Pinpoint the cell where the given text exists, returning its (x, y) midpoint coordinate. 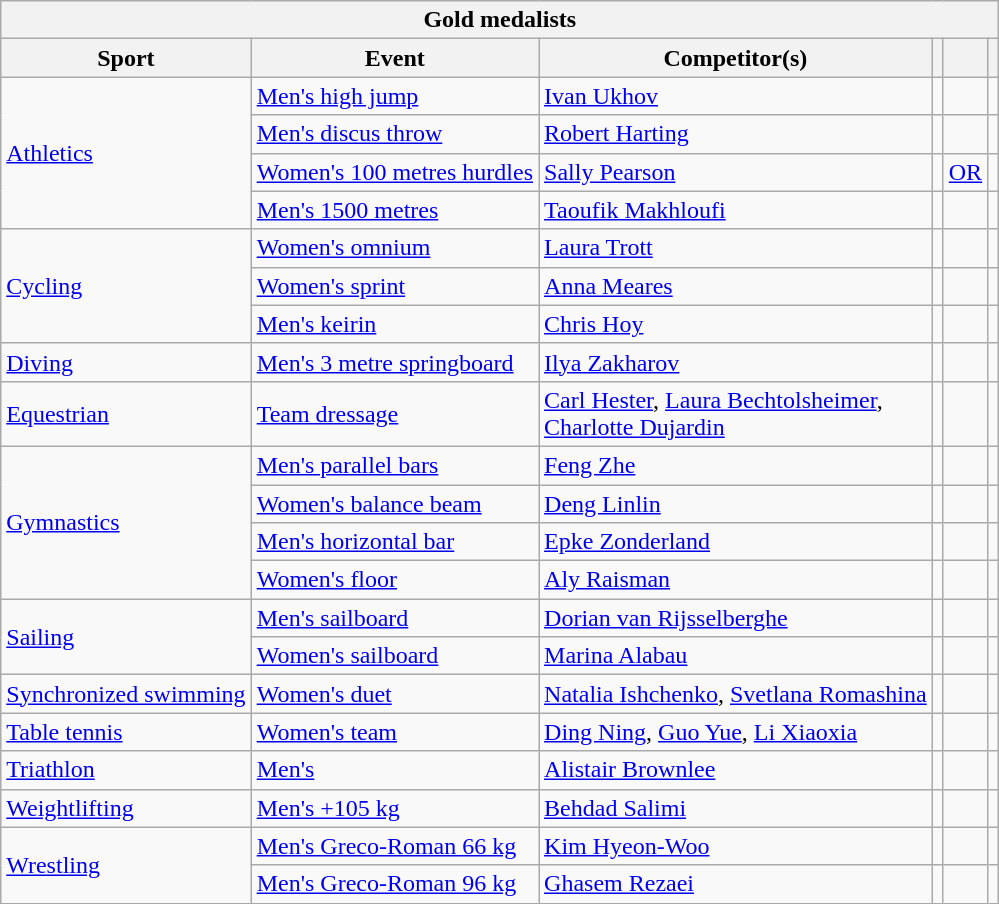
Sally Pearson (736, 172)
Women's sailboard (394, 656)
Competitor(s) (736, 58)
Anna Meares (736, 286)
Women's omnium (394, 248)
Ghasem Rezaei (736, 884)
Marina Alabau (736, 656)
Athletics (126, 153)
Event (394, 58)
Laura Trott (736, 248)
Men's discus throw (394, 134)
Synchronized swimming (126, 694)
Wrestling (126, 865)
Diving (126, 362)
Table tennis (126, 732)
Sailing (126, 637)
Taoufik Makhloufi (736, 210)
OR (965, 172)
Team dressage (394, 414)
Behdad Salimi (736, 808)
Women's floor (394, 580)
Epke Zonderland (736, 542)
Women's 100 metres hurdles (394, 172)
Men's 3 metre springboard (394, 362)
Men's high jump (394, 96)
Women's balance beam (394, 503)
Gymnastics (126, 522)
Dorian van Rijsselberghe (736, 618)
Alistair Brownlee (736, 770)
Women's sprint (394, 286)
Triathlon (126, 770)
Men's horizontal bar (394, 542)
Men's keirin (394, 324)
Ivan Ukhov (736, 96)
Women's duet (394, 694)
Feng Zhe (736, 465)
Kim Hyeon-Woo (736, 846)
Men's +105 kg (394, 808)
Men's (394, 770)
Deng Linlin (736, 503)
Carl Hester, Laura Bechtolsheimer,Charlotte Dujardin (736, 414)
Men's Greco-Roman 66 kg (394, 846)
Weightlifting (126, 808)
Robert Harting (736, 134)
Ilya Zakharov (736, 362)
Ding Ning, Guo Yue, Li Xiaoxia (736, 732)
Chris Hoy (736, 324)
Sport (126, 58)
Cycling (126, 286)
Gold medalists (500, 20)
Natalia Ishchenko, Svetlana Romashina (736, 694)
Men's parallel bars (394, 465)
Aly Raisman (736, 580)
Women's team (394, 732)
Equestrian (126, 414)
Men's Greco-Roman 96 kg (394, 884)
Men's 1500 metres (394, 210)
Men's sailboard (394, 618)
